Locate the cell with the specified text and output its (x, y) center coordinate. 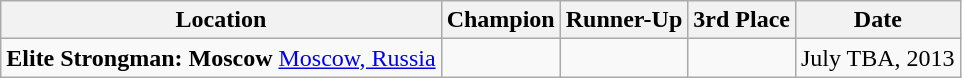
Elite Strongman: Moscow Moscow, Russia (221, 58)
Champion (500, 20)
Runner-Up (624, 20)
3rd Place (742, 20)
Date (878, 20)
Location (221, 20)
July TBA, 2013 (878, 58)
